Return (x, y) of the center of cell containing provided text 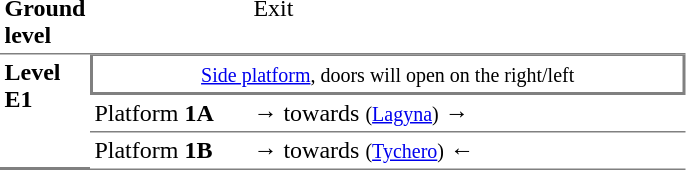
→ towards (Tychero) ← (467, 151)
LevelΕ1 (45, 112)
→ towards (Lagyna) → (467, 114)
Platform 1Β (170, 151)
Platform 1Α (170, 114)
Side platform, doors will open on the right/left (388, 74)
